From the cell containing the given text, extract its center point as (X, Y) coordinate. 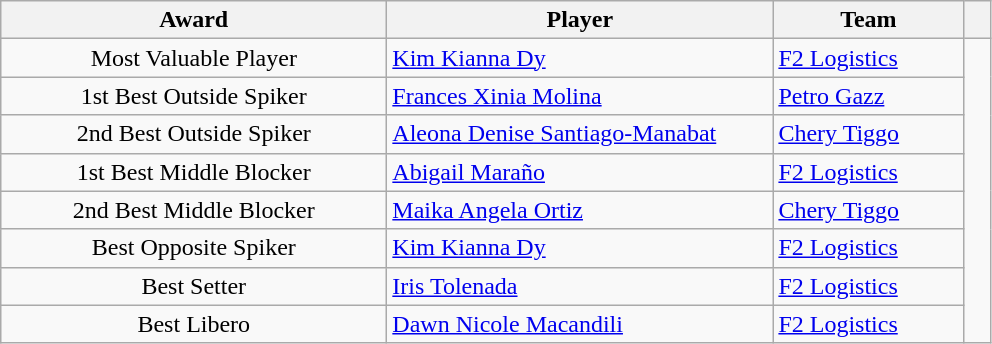
Frances Xinia Molina (580, 96)
2nd Best Outside Spiker (194, 134)
Award (194, 20)
1st Best Middle Blocker (194, 172)
Dawn Nicole Macandili (580, 324)
Aleona Denise Santiago-Manabat (580, 134)
Maika Angela Ortiz (580, 210)
2nd Best Middle Blocker (194, 210)
Iris Tolenada (580, 286)
Best Setter (194, 286)
Most Valuable Player (194, 58)
Team (868, 20)
Best Libero (194, 324)
Petro Gazz (868, 96)
1st Best Outside Spiker (194, 96)
Player (580, 20)
Abigail Maraño (580, 172)
Best Opposite Spiker (194, 248)
